Locate the cell with the specified text and output its (X, Y) center coordinate. 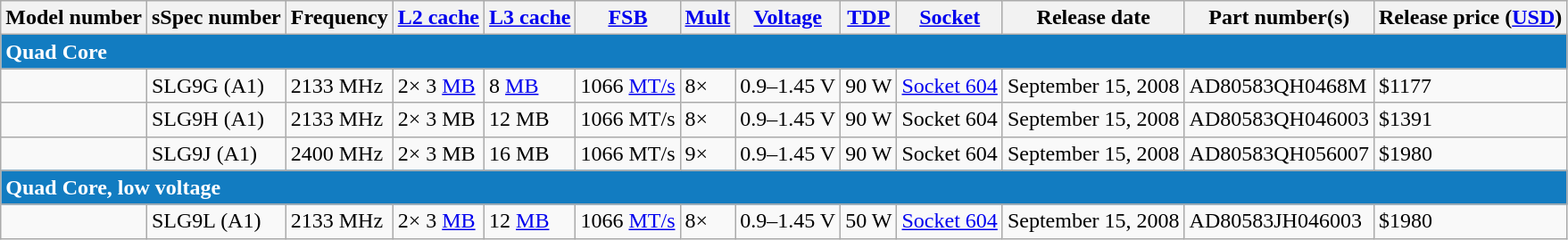
2400 MHz (339, 153)
Quad Core, low voltage (784, 187)
L2 cache (438, 18)
L3 cache (530, 18)
Quad Core (784, 52)
Release price (USD) (1470, 18)
Model number (74, 18)
SLG9L (A1) (216, 221)
TDP (869, 18)
FSB (628, 18)
SLG9J (A1) (216, 153)
16 MB (530, 153)
AD80583QH056007 (1279, 153)
8 MB (530, 86)
AD80583JH046003 (1279, 221)
9× (708, 153)
AD80583QH046003 (1279, 120)
$1177 (1470, 86)
SLG9H (A1) (216, 120)
sSpec number (216, 18)
AD80583QH0468M (1279, 86)
Voltage (788, 18)
SLG9G (A1) (216, 86)
Mult (708, 18)
Frequency (339, 18)
Release date (1093, 18)
50 W (869, 221)
Part number(s) (1279, 18)
$1391 (1470, 120)
Socket (950, 18)
